Pinpoint the cell where the given text exists, returning its [X, Y] midpoint coordinate. 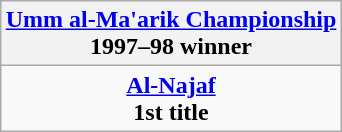
Al-Najaf1st title [171, 98]
Umm al-Ma'arik Championship1997–98 winner [171, 34]
